Pinpoint the cell where the given text exists, returning its [X, Y] midpoint coordinate. 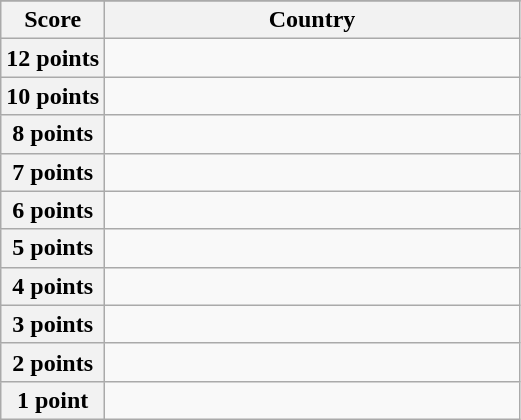
10 points [53, 96]
Score [53, 20]
7 points [53, 172]
Country [312, 20]
2 points [53, 362]
12 points [53, 58]
4 points [53, 286]
5 points [53, 248]
6 points [53, 210]
8 points [53, 134]
1 point [53, 400]
3 points [53, 324]
